Find where the given text appears and provide that cell's center as (x, y) coordinate. 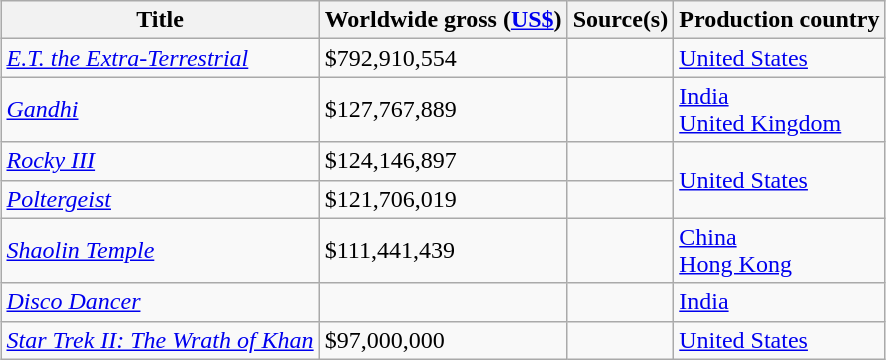
India United Kingdom (780, 110)
$792,910,554 (443, 58)
Gandhi (160, 110)
$97,000,000 (443, 340)
India (780, 302)
Disco Dancer (160, 302)
$111,441,439 (443, 250)
Title (160, 20)
Shaolin Temple (160, 250)
Worldwide gross (US$) (443, 20)
Poltergeist (160, 199)
$124,146,897 (443, 161)
E.T. the Extra-Terrestrial (160, 58)
$121,706,019 (443, 199)
Star Trek II: The Wrath of Khan (160, 340)
Rocky III (160, 161)
China Hong Kong (780, 250)
Source(s) (620, 20)
$127,767,889 (443, 110)
Production country (780, 20)
